Return the [X, Y] coordinate for the center point of the cell that contains the specified text.  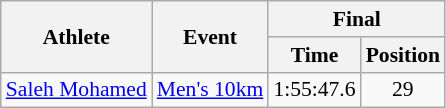
Position [403, 55]
Final [356, 19]
1:55:47.6 [314, 90]
Saleh Mohamed [76, 90]
Event [210, 36]
Time [314, 55]
29 [403, 90]
Men's 10km [210, 90]
Athlete [76, 36]
